Determine the (x, y) coordinate at the center of the cell enclosing the given text.  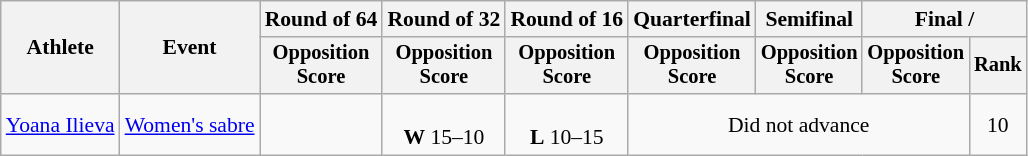
L 10–15 (566, 124)
Round of 16 (566, 19)
Women's sabre (190, 124)
Did not advance (798, 124)
Yoana Ilieva (60, 124)
Event (190, 48)
Round of 32 (444, 19)
Rank (998, 66)
10 (998, 124)
Round of 64 (322, 19)
Quarterfinal (692, 19)
Final / (944, 19)
W 15–10 (444, 124)
Semifinal (810, 19)
Athlete (60, 48)
